Scan for the cell matching the given text and deliver its (X, Y) coordinate at center. 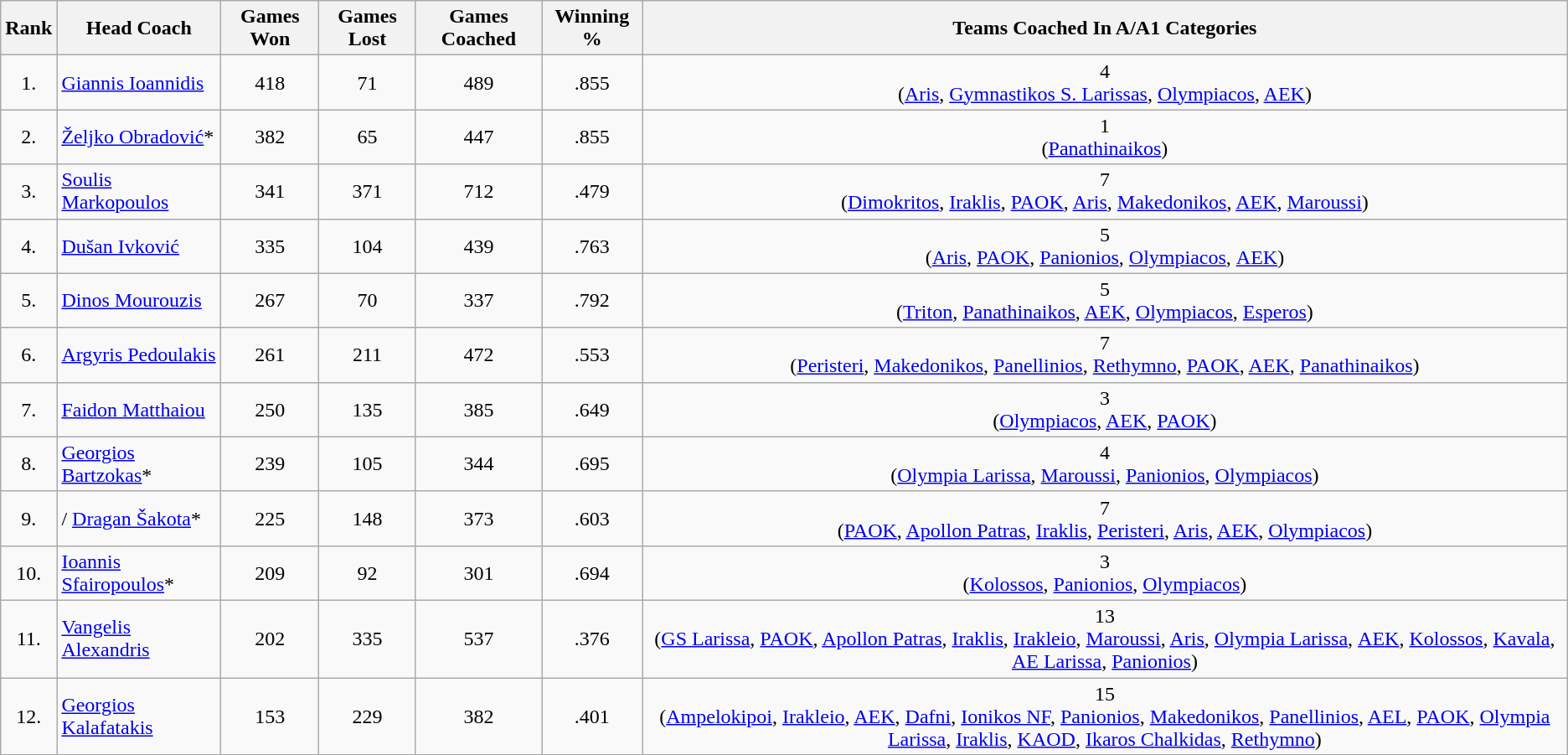
Ioannis Sfairopoulos* (139, 573)
418 (270, 82)
4. (28, 246)
Head Coach (139, 28)
Games Coached (479, 28)
Argyris Pedoulakis (139, 355)
105 (367, 464)
8. (28, 464)
Dinos Mourouzis (139, 300)
385 (479, 409)
/ Dragan Šakota* (139, 518)
Soulis Markopoulos (139, 191)
5(Triton, Panathinaikos, AEK, Olympiacos, Esperos) (1106, 300)
.792 (592, 300)
13(GS Larissa, PAOK, Apollon Patras, Iraklis, Irakleio, Maroussi, Aris, Olympia Larissa, ΑΕΚ, Kolossos, Kavala, AE Larissa, Panionios) (1106, 639)
.649 (592, 409)
344 (479, 464)
6. (28, 355)
92 (367, 573)
3. (28, 191)
71 (367, 82)
337 (479, 300)
Vangelis Alexandris (139, 639)
7(Dimokritos, Iraklis, PAOK, Aris, Makedonikos, AEK, Maroussi) (1106, 191)
225 (270, 518)
.694 (592, 573)
135 (367, 409)
65 (367, 137)
Teams Coached In A/A1 Categories (1106, 28)
7. (28, 409)
9. (28, 518)
267 (270, 300)
.376 (592, 639)
447 (479, 137)
.401 (592, 716)
301 (479, 573)
229 (367, 716)
Rank (28, 28)
537 (479, 639)
472 (479, 355)
10. (28, 573)
209 (270, 573)
250 (270, 409)
373 (479, 518)
4(Olympia Larissa, Maroussi, Panionios, Olympiacos) (1106, 464)
Željko Obradović* (139, 137)
239 (270, 464)
3(Kolossos, Panionios, Olympiacos) (1106, 573)
.479 (592, 191)
712 (479, 191)
5(Aris, PAOK, Panionios, Olympiacos, ΑΕΚ) (1106, 246)
148 (367, 518)
4(Aris, Gymnastikos S. Larissas, Olympiacos, AEK) (1106, 82)
.603 (592, 518)
371 (367, 191)
153 (270, 716)
489 (479, 82)
.553 (592, 355)
.695 (592, 464)
Faidon Matthaiou (139, 409)
Georgios Kalafatakis (139, 716)
211 (367, 355)
Giannis Ioannidis (139, 82)
2. (28, 137)
Games Won (270, 28)
341 (270, 191)
5. (28, 300)
.763 (592, 246)
Winning % (592, 28)
Dušan Ivković (139, 246)
12. (28, 716)
202 (270, 639)
7(PAOK, Apollon Patras, Iraklis, Peristeri, Aris, AEK, Olympiacos) (1106, 518)
3(Olympiacos, AEK, PAOK) (1106, 409)
1. (28, 82)
7(Peristeri, Makedonikos, Panellinios, Rethymno, PAOK, AEK, Panathinaikos) (1106, 355)
70 (367, 300)
104 (367, 246)
Georgios Bartzokas* (139, 464)
11. (28, 639)
439 (479, 246)
1(Panathinaikos) (1106, 137)
Games Lost (367, 28)
261 (270, 355)
